Determine the [X, Y] coordinate at the center of the cell enclosing the given text.  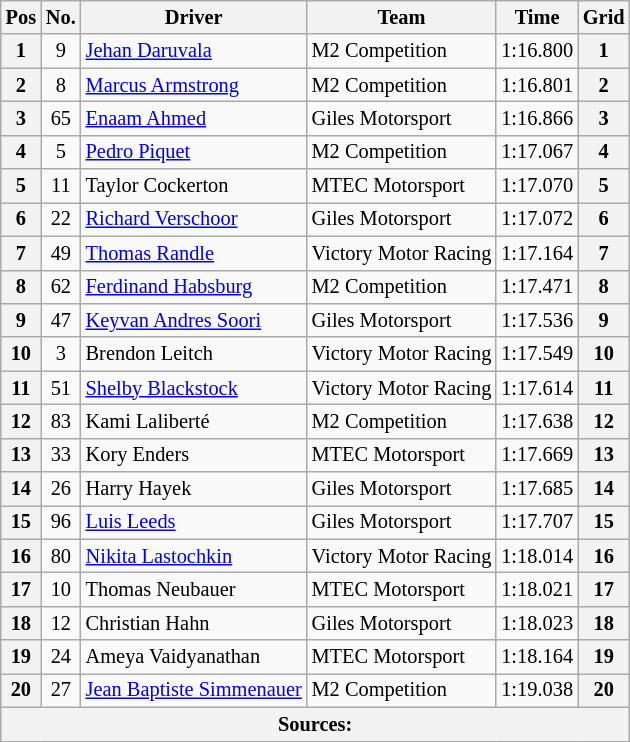
27 [61, 690]
Team [402, 17]
Richard Verschoor [194, 219]
24 [61, 657]
Jehan Daruvala [194, 51]
65 [61, 118]
Enaam Ahmed [194, 118]
1:17.669 [537, 455]
Taylor Cockerton [194, 186]
Shelby Blackstock [194, 388]
96 [61, 522]
1:17.549 [537, 354]
Thomas Randle [194, 253]
1:18.014 [537, 556]
1:16.801 [537, 85]
83 [61, 421]
1:17.685 [537, 489]
Keyvan Andres Soori [194, 320]
Ferdinand Habsburg [194, 287]
62 [61, 287]
Luis Leeds [194, 522]
No. [61, 17]
Thomas Neubauer [194, 589]
Kami Laliberté [194, 421]
1:17.471 [537, 287]
Brendon Leitch [194, 354]
33 [61, 455]
80 [61, 556]
Harry Hayek [194, 489]
Kory Enders [194, 455]
Grid [604, 17]
1:17.536 [537, 320]
51 [61, 388]
Pos [21, 17]
1:18.023 [537, 623]
1:16.800 [537, 51]
Ameya Vaidyanathan [194, 657]
1:16.866 [537, 118]
49 [61, 253]
1:19.038 [537, 690]
Pedro Piquet [194, 152]
22 [61, 219]
1:17.638 [537, 421]
26 [61, 489]
1:17.707 [537, 522]
Sources: [316, 724]
Driver [194, 17]
Christian Hahn [194, 623]
1:17.164 [537, 253]
Jean Baptiste Simmenauer [194, 690]
Time [537, 17]
1:17.067 [537, 152]
1:18.021 [537, 589]
47 [61, 320]
Nikita Lastochkin [194, 556]
1:18.164 [537, 657]
1:17.072 [537, 219]
1:17.070 [537, 186]
1:17.614 [537, 388]
Marcus Armstrong [194, 85]
